Return (X, Y) of the center of cell containing provided text 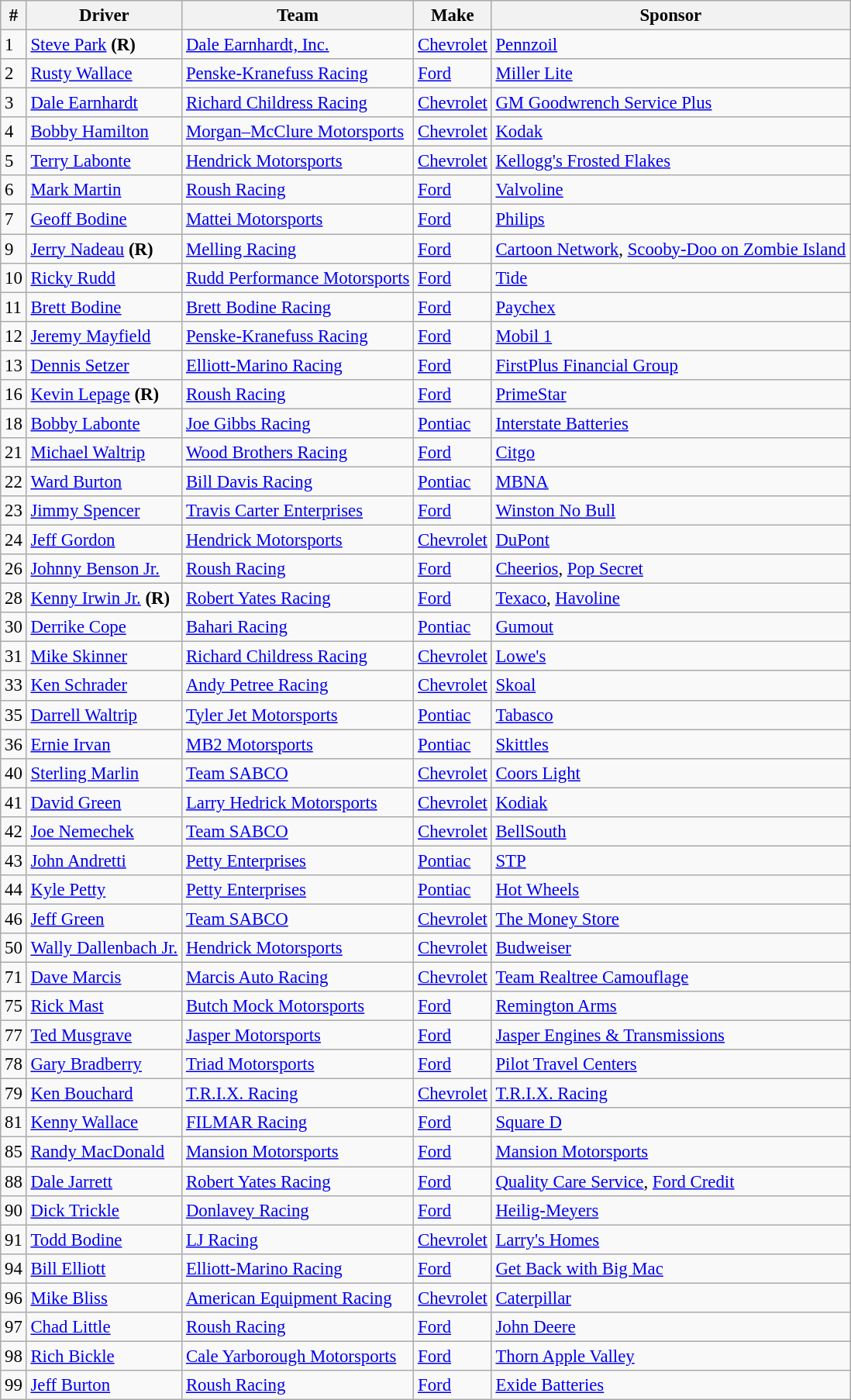
Hot Wheels (670, 890)
35 (14, 715)
Remington Arms (670, 1006)
Geoff Bodine (104, 219)
43 (14, 860)
16 (14, 395)
Make (453, 16)
Kevin Lepage (R) (104, 395)
Ken Schrader (104, 686)
Mark Martin (104, 190)
Steve Park (R) (104, 45)
Team Realtree Camouflage (670, 978)
Larry's Homes (670, 1240)
Derrike Cope (104, 627)
31 (14, 657)
99 (14, 1385)
Ted Musgrave (104, 1036)
Dave Marcis (104, 978)
Coors Light (670, 773)
2 (14, 74)
42 (14, 832)
Cartoon Network, Scooby-Doo on Zombie Island (670, 249)
Wally Dallenbach Jr. (104, 948)
71 (14, 978)
Gary Bradberry (104, 1064)
John Deere (670, 1327)
79 (14, 1094)
Bill Davis Racing (298, 481)
30 (14, 627)
Jeremy Mayfield (104, 336)
Paychex (670, 307)
Ward Burton (104, 481)
STP (670, 860)
Kodiak (670, 802)
FILMAR Racing (298, 1123)
Pilot Travel Centers (670, 1064)
Tabasco (670, 715)
Miller Lite (670, 74)
Skoal (670, 686)
DuPont (670, 540)
Dale Earnhardt, Inc. (298, 45)
Rick Mast (104, 1006)
Get Back with Big Mac (670, 1268)
Cale Yarborough Motorsports (298, 1356)
Sterling Marlin (104, 773)
13 (14, 365)
75 (14, 1006)
Dale Jarrett (104, 1181)
David Green (104, 802)
Dennis Setzer (104, 365)
50 (14, 948)
FirstPlus Financial Group (670, 365)
3 (14, 103)
Lowe's (670, 657)
Driver (104, 16)
Jeff Green (104, 919)
Jeff Burton (104, 1385)
46 (14, 919)
PrimeStar (670, 395)
Jerry Nadeau (R) (104, 249)
Pennzoil (670, 45)
MB2 Motorsports (298, 744)
Budweiser (670, 948)
4 (14, 132)
Joe Nemechek (104, 832)
33 (14, 686)
18 (14, 423)
Winston No Bull (670, 511)
Gumout (670, 627)
Valvoline (670, 190)
98 (14, 1356)
Mike Skinner (104, 657)
Jasper Engines & Transmissions (670, 1036)
Kellogg's Frosted Flakes (670, 161)
Square D (670, 1123)
Bill Elliott (104, 1268)
Exide Batteries (670, 1385)
Michael Waltrip (104, 453)
Dick Trickle (104, 1210)
Wood Brothers Racing (298, 453)
Philips (670, 219)
Darrell Waltrip (104, 715)
81 (14, 1123)
44 (14, 890)
Bobby Hamilton (104, 132)
94 (14, 1268)
5 (14, 161)
Johnny Benson Jr. (104, 569)
40 (14, 773)
96 (14, 1298)
Jeff Gordon (104, 540)
78 (14, 1064)
6 (14, 190)
MBNA (670, 481)
Kodak (670, 132)
Chad Little (104, 1327)
Ken Bouchard (104, 1094)
Brett Bodine (104, 307)
Citgo (670, 453)
Randy MacDonald (104, 1152)
21 (14, 453)
Skittles (670, 744)
Thorn Apple Valley (670, 1356)
Mobil 1 (670, 336)
Quality Care Service, Ford Credit (670, 1181)
10 (14, 278)
Triad Motorsports (298, 1064)
Texaco, Havoline (670, 598)
Caterpillar (670, 1298)
88 (14, 1181)
77 (14, 1036)
Mike Bliss (104, 1298)
36 (14, 744)
9 (14, 249)
26 (14, 569)
Tyler Jet Motorsports (298, 715)
Morgan–McClure Motorsports (298, 132)
Jasper Motorsports (298, 1036)
Cheerios, Pop Secret (670, 569)
28 (14, 598)
Kenny Wallace (104, 1123)
Heilig-Meyers (670, 1210)
Rusty Wallace (104, 74)
7 (14, 219)
41 (14, 802)
Kenny Irwin Jr. (R) (104, 598)
Team (298, 16)
Ricky Rudd (104, 278)
Tide (670, 278)
Marcis Auto Racing (298, 978)
BellSouth (670, 832)
GM Goodwrench Service Plus (670, 103)
Kyle Petty (104, 890)
85 (14, 1152)
11 (14, 307)
Rudd Performance Motorsports (298, 278)
Andy Petree Racing (298, 686)
# (14, 16)
Dale Earnhardt (104, 103)
22 (14, 481)
Terry Labonte (104, 161)
John Andretti (104, 860)
Bobby Labonte (104, 423)
Rich Bickle (104, 1356)
Interstate Batteries (670, 423)
Travis Carter Enterprises (298, 511)
1 (14, 45)
91 (14, 1240)
Ernie Irvan (104, 744)
Joe Gibbs Racing (298, 423)
24 (14, 540)
Bahari Racing (298, 627)
Larry Hedrick Motorsports (298, 802)
90 (14, 1210)
Melling Racing (298, 249)
Butch Mock Motorsports (298, 1006)
Brett Bodine Racing (298, 307)
97 (14, 1327)
Mattei Motorsports (298, 219)
LJ Racing (298, 1240)
American Equipment Racing (298, 1298)
Donlavey Racing (298, 1210)
Jimmy Spencer (104, 511)
The Money Store (670, 919)
23 (14, 511)
Todd Bodine (104, 1240)
Sponsor (670, 16)
12 (14, 336)
